For the text-containing cell, return its midpoint in [X, Y] coordinate format. 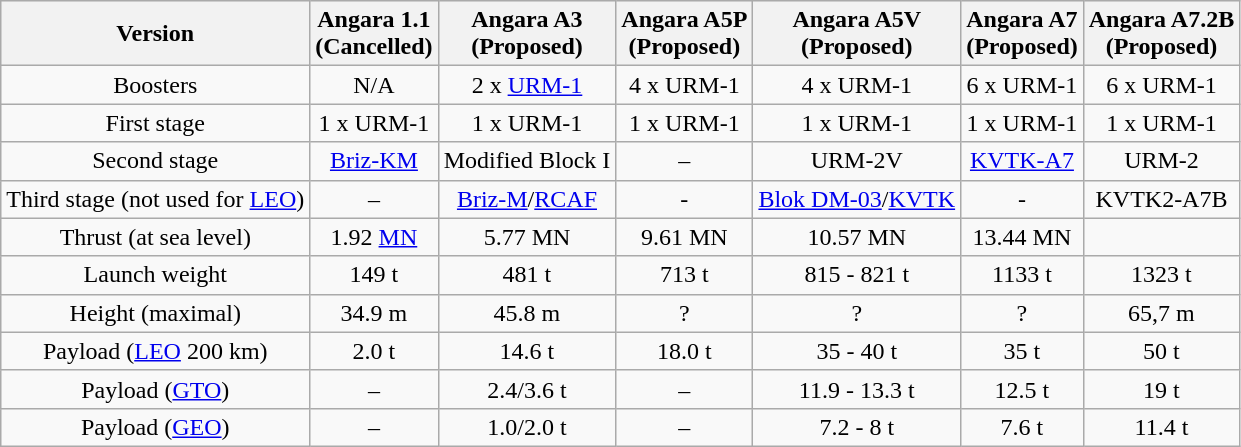
1323 t [1161, 275]
35 - 40 t [857, 351]
14.6 t [527, 351]
First stage [156, 123]
Boosters [156, 85]
50 t [1161, 351]
35 t [1022, 351]
9.61 MN [684, 237]
7.2 - 8 t [857, 427]
Angara A3(Proposed) [527, 34]
Blok DM-03/KVTK [857, 199]
13.44 MN [1022, 237]
Third stage (not used for LEO) [156, 199]
19 t [1161, 389]
7.6 t [1022, 427]
2 x URM-1 [527, 85]
Payload (GEO) [156, 427]
Version [156, 34]
65,7 m [1161, 313]
Payload (GTO) [156, 389]
Height (maximal) [156, 313]
1133 t [1022, 275]
11.9 - 13.3 t [857, 389]
2.4/3.6 t [527, 389]
12.5 t [1022, 389]
Briz-M/RCAF [527, 199]
18.0 t [684, 351]
149 t [374, 275]
Payload (LEO 200 km) [156, 351]
Angara A7.2B(Proposed) [1161, 34]
11.4 t [1161, 427]
1.92 MN [374, 237]
Angara A5P(Proposed) [684, 34]
45.8 m [527, 313]
KVTK-A7 [1022, 161]
5.77 MN [527, 237]
10.57 MN [857, 237]
Modified Block I [527, 161]
34.9 m [374, 313]
Briz-KM [374, 161]
2.0 t [374, 351]
Angara A5V(Proposed) [857, 34]
Angara A7(Proposed) [1022, 34]
N/A [374, 85]
URM-2V [857, 161]
KVTK2-А7В [1161, 199]
1.0/2.0 t [527, 427]
481 t [527, 275]
815 - 821 t [857, 275]
URM-2 [1161, 161]
713 t [684, 275]
Thrust (at sea level) [156, 237]
Second stage [156, 161]
Angara 1.1(Cancelled) [374, 34]
Launch weight [156, 275]
